Provide the (X, Y) coordinate of the cell's center where the given text is located.  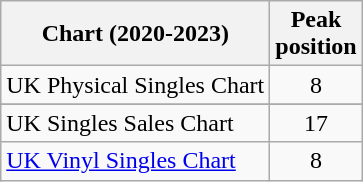
UK Physical Singles Chart (136, 85)
Chart (2020-2023) (136, 34)
UK Singles Sales Chart (136, 123)
17 (316, 123)
Peakposition (316, 34)
UK Vinyl Singles Chart (136, 161)
